Output the (X, Y) coordinate of the center of the cell containing the given text.  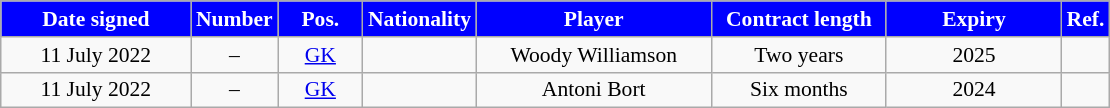
Number (234, 19)
Nationality (420, 19)
Player (594, 19)
Ref. (1086, 19)
2024 (974, 90)
Six months (798, 90)
Contract length (798, 19)
Woody Williamson (594, 55)
Antoni Bort (594, 90)
Expiry (974, 19)
Pos. (320, 19)
Two years (798, 55)
Date signed (96, 19)
2025 (974, 55)
